Output the [X, Y] coordinate of the center of the cell containing the given text.  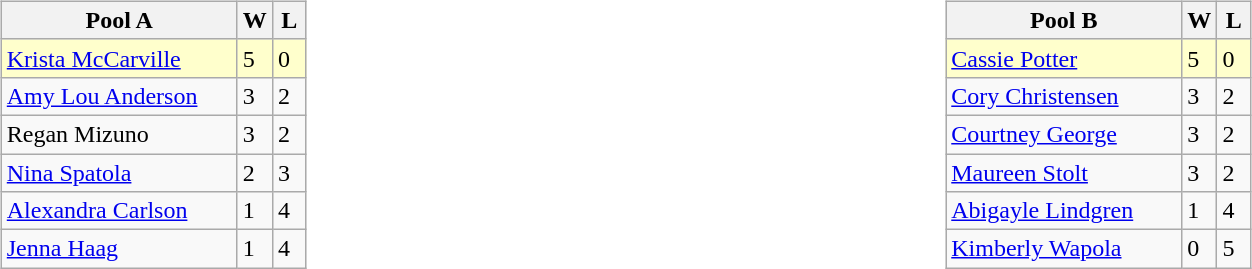
Maureen Stolt [1064, 173]
Jenna Haag [119, 249]
Cassie Potter [1064, 58]
Pool B [1064, 20]
Courtney George [1064, 134]
Kimberly Wapola [1064, 249]
Cory Christensen [1064, 96]
Alexandra Carlson [119, 211]
Pool A [119, 20]
Abigayle Lindgren [1064, 211]
Amy Lou Anderson [119, 96]
Nina Spatola [119, 173]
Krista McCarville [119, 58]
Regan Mizuno [119, 134]
